Search for the cell housing the specified text and yield its (X, Y) center coordinate. 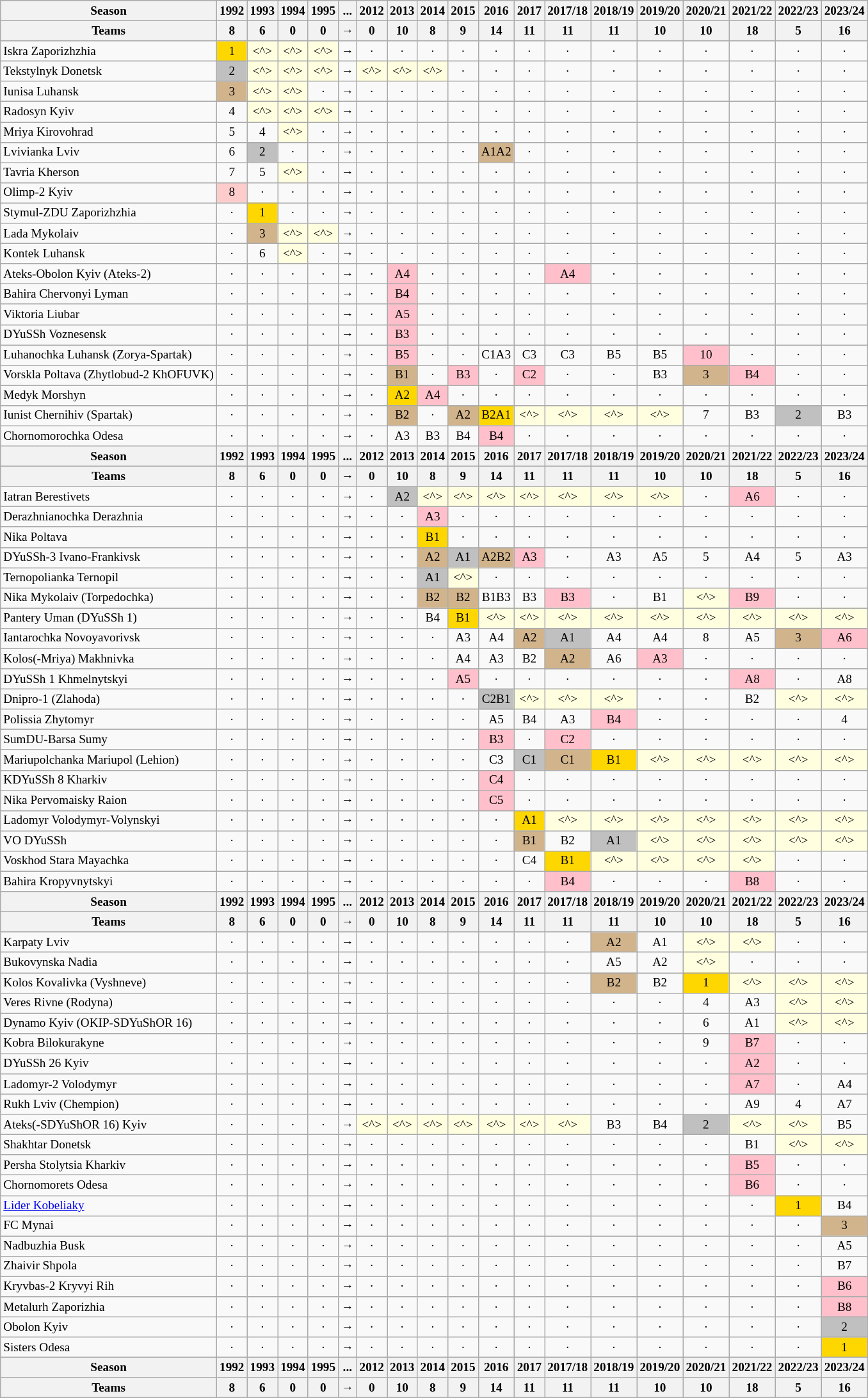
Vorskla Poltava (Zhytlobud-2 KhOFUVK) (109, 375)
Chornomorochka Odesa (109, 436)
Kolos(-Mriya) Makhnivka (109, 659)
Metalurh Zaporizhia (109, 1307)
Veres Rivne (Rodyna) (109, 1003)
Kontek Luhansk (109, 253)
Ladomyr-2 Volodymyr (109, 1084)
Dnipro-1 (Zlahoda) (109, 699)
C5 (496, 801)
DYuSSh-3 Ivano-Frankivsk (109, 558)
A9 (752, 1104)
A2B2 (496, 558)
Bahira Kropyvnytskyi (109, 881)
Nika Poltava (109, 537)
Ateks(-SDYuShOR 16) Kyiv (109, 1125)
Tekstylnyk Donetsk (109, 71)
Shakhtar Donetsk (109, 1145)
KDYuSSh 8 Kharkiv (109, 780)
Nika Pervomaisky Raion (109, 801)
Iatran Berestivets (109, 497)
Derazhnianochka Derazhnia (109, 517)
Lvivianka Lviv (109, 152)
B2A1 (496, 415)
B9 (752, 598)
Luhanochka Luhansk (Zorya-Spartak) (109, 355)
Chornomorets Odesa (109, 1185)
DYuSSh 26 Kyiv (109, 1064)
C2B1 (496, 699)
Iunist Chernihiv (Spartak) (109, 415)
Ternopolianka Ternopil (109, 577)
Polissia Zhytomyr (109, 719)
Mariupolchanka Mariupol (Lehion) (109, 760)
Iunisa Luhansk (109, 92)
Voskhod Stara Mayachka (109, 861)
Rukh Lviv (Chempion) (109, 1104)
Nadbuzhia Busk (109, 1246)
Kryvbas-2 Kryvyi Rih (109, 1287)
Nika Mykolaiv (Torpedochka) (109, 598)
Ladomyr Volodymyr-Volynskyi (109, 821)
SumDU-Barsa Sumy (109, 740)
Olimp-2 Kyiv (109, 193)
Karpaty Lviv (109, 942)
DYuSSh Voznesensk (109, 335)
Medyk Morshyn (109, 396)
Mriya Kirovohrad (109, 132)
VO DYuSSh (109, 841)
FC Mynai (109, 1226)
Sisters Odesa (109, 1347)
DYuSSh 1 Khmelnytskyi (109, 679)
Persha Stolytsia Kharkiv (109, 1165)
Pantery Uman (DYuSSh 1) (109, 618)
Zhaivir Shpola (109, 1266)
Kolos Kovalivka (Vyshneve) (109, 983)
Stymul-ZDU Zaporizhzhia (109, 213)
Lada Mykolaiv (109, 234)
Tavria Kherson (109, 173)
Ateks-Obolon Kyiv (Ateks-2) (109, 274)
Iskra Zaporizhzhia (109, 51)
B1B3 (496, 598)
Viktoria Liubar (109, 314)
Bukovynska Nadia (109, 963)
Radosyn Kyiv (109, 112)
Bahira Chervonyi Lyman (109, 294)
Dynamo Kyiv (OKIP-SDYuShOR 16) (109, 1024)
Obolon Kyiv (109, 1327)
Lider Kobeliaky (109, 1205)
Kobra Bilokurakyne (109, 1043)
C1A3 (496, 355)
A1A2 (496, 152)
Iantarochka Novoyavorivsk (109, 638)
